Return [X, Y] of the center of cell containing provided text 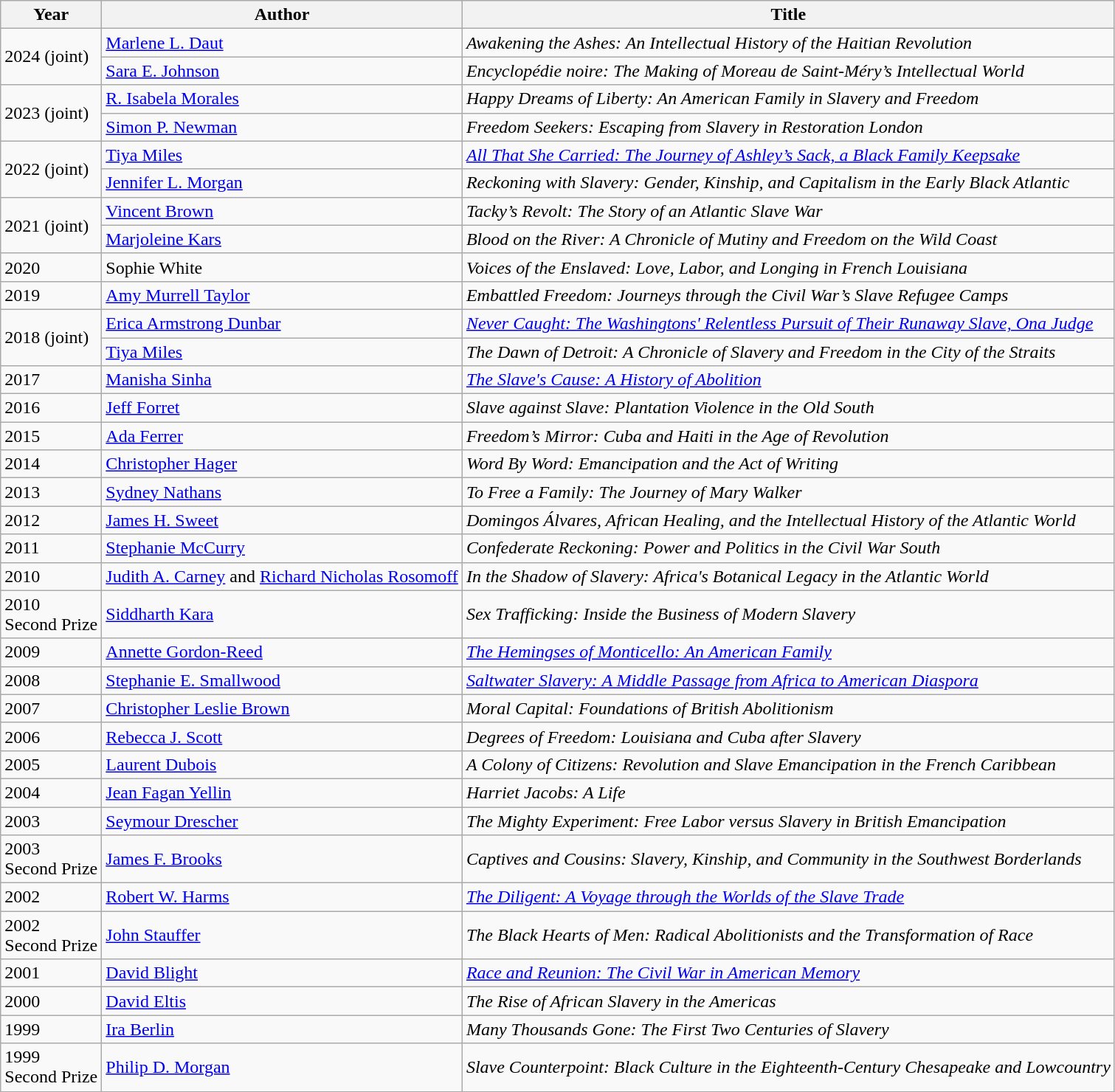
Sophie White [282, 267]
Christopher Hager [282, 464]
Blood on the River: A Chronicle of Mutiny and Freedom on the Wild Coast [788, 239]
2004 [52, 792]
The Rise of African Slavery in the Americas [788, 1001]
David Blight [282, 973]
Rebecca J. Scott [282, 736]
A Colony of Citizens: Revolution and Slave Emancipation in the French Caribbean [788, 764]
Many Thousands Gone: The First Two Centuries of Slavery [788, 1029]
Manisha Sinha [282, 380]
Moral Capital: Foundations of British Abolitionism [788, 708]
2007 [52, 708]
2012 [52, 520]
Happy Dreams of Liberty: An American Family in Slavery and Freedom [788, 99]
The Dawn of Detroit: A Chronicle of Slavery and Freedom in the City of the Straits [788, 352]
2017 [52, 380]
Year [52, 15]
2019 [52, 295]
2010 [52, 576]
2008 [52, 680]
2020 [52, 267]
2016 [52, 408]
Sydney Nathans [282, 492]
Amy Murrell Taylor [282, 295]
Judith A. Carney and Richard Nicholas Rosomoff [282, 576]
Stephanie E. Smallwood [282, 680]
Annette Gordon-Reed [282, 652]
Title [788, 15]
To Free a Family: The Journey of Mary Walker [788, 492]
2003 [52, 821]
Marjoleine Kars [282, 239]
1999 Second Prize [52, 1067]
Race and Reunion: The Civil War in American Memory [788, 973]
Ada Ferrer [282, 436]
Captives and Cousins: Slavery, Kinship, and Community in the Southwest Borderlands [788, 859]
2015 [52, 436]
Sara E. Johnson [282, 71]
Domingos Álvares, African Healing, and the Intellectual History of the Atlantic World [788, 520]
James F. Brooks [282, 859]
The Mighty Experiment: Free Labor versus Slavery in British Emancipation [788, 821]
Robert W. Harms [282, 897]
James H. Sweet [282, 520]
Harriet Jacobs: A Life [788, 792]
Erica Armstrong Dunbar [282, 323]
Jennifer L. Morgan [282, 183]
R. Isabela Morales [282, 99]
Simon P. Newman [282, 127]
Sex Trafficking: Inside the Business of Modern Slavery [788, 614]
2014 [52, 464]
Jeff Forret [282, 408]
Freedom’s Mirror: Cuba and Haiti in the Age of Revolution [788, 436]
The Hemingses of Monticello: An American Family [788, 652]
2010 Second Prize [52, 614]
2002 [52, 897]
Siddharth Kara [282, 614]
Confederate Reckoning: Power and Politics in the Civil War South [788, 548]
Word By Word: Emancipation and the Act of Writing [788, 464]
Degrees of Freedom: Louisiana and Cuba after Slavery [788, 736]
The Black Hearts of Men: Radical Abolitionists and the Transformation of Race [788, 936]
2022 (joint) [52, 169]
2023 (joint) [52, 113]
Reckoning with Slavery: Gender, Kinship, and Capitalism in the Early Black Atlantic [788, 183]
2000 [52, 1001]
Freedom Seekers: Escaping from Slavery in Restoration London [788, 127]
Jean Fagan Yellin [282, 792]
Tacky’s Revolt: The Story of an Atlantic Slave War [788, 211]
Voices of the Enslaved: Love, Labor, and Longing in French Louisiana [788, 267]
Awakening the Ashes: An Intellectual History of the Haitian Revolution [788, 43]
Never Caught: The Washingtons' Relentless Pursuit of Their Runaway Slave, Ona Judge [788, 323]
2021 (joint) [52, 225]
Embattled Freedom: Journeys through the Civil War’s Slave Refugee Camps [788, 295]
2001 [52, 973]
Philip D. Morgan [282, 1067]
2009 [52, 652]
Seymour Drescher [282, 821]
2006 [52, 736]
Saltwater Slavery: A Middle Passage from Africa to American Diaspora [788, 680]
Stephanie McCurry [282, 548]
2024 (joint) [52, 57]
Slave Counterpoint: Black Culture in the Eighteenth-Century Chesapeake and Lowcountry [788, 1067]
Author [282, 15]
Ira Berlin [282, 1029]
Vincent Brown [282, 211]
Slave against Slave: Plantation Violence in the Old South [788, 408]
2002 Second Prize [52, 936]
2011 [52, 548]
2003 Second Prize [52, 859]
In the Shadow of Slavery: Africa's Botanical Legacy in the Atlantic World [788, 576]
Christopher Leslie Brown [282, 708]
Laurent Dubois [282, 764]
Marlene L. Daut [282, 43]
2018 (joint) [52, 337]
David Eltis [282, 1001]
Encyclopédie noire: The Making of Moreau de Saint-Méry’s Intellectual World [788, 71]
All That She Carried: The Journey of Ashley’s Sack, a Black Family Keepsake [788, 155]
John Stauffer [282, 936]
The Slave's Cause: A History of Abolition [788, 380]
1999 [52, 1029]
2013 [52, 492]
The Diligent: A Voyage through the Worlds of the Slave Trade [788, 897]
2005 [52, 764]
